Determine the [x, y] coordinate at the center of the cell enclosing the given text.  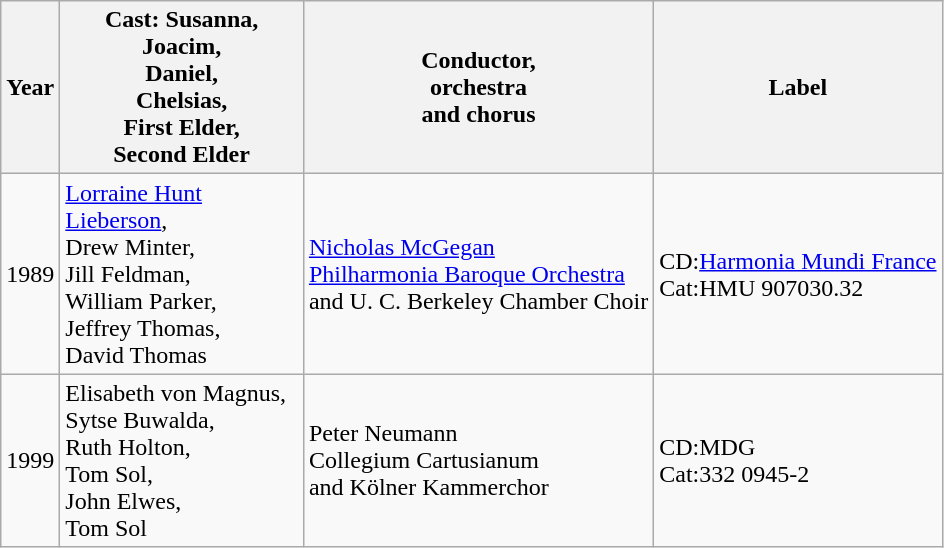
Conductor,orchestraand chorus [478, 88]
Cast: Susanna,Joacim,Daniel,Chelsias,First Elder,Second Elder [182, 88]
1989 [30, 274]
Nicholas McGeganPhilharmonia Baroque Orchestra and U. C. Berkeley Chamber Choir [478, 274]
CD:MDG Cat:332 0945-2 [798, 460]
Peter Neumann Collegium Cartusianum and Kölner Kammerchor [478, 460]
Year [30, 88]
1999 [30, 460]
Elisabeth von Magnus,Sytse Buwalda,Ruth Holton,Tom Sol,John Elwes,Tom Sol [182, 460]
CD:Harmonia Mundi France Cat:HMU 907030.32 [798, 274]
Label [798, 88]
Lorraine Hunt Lieberson,Drew Minter,Jill Feldman,William Parker,Jeffrey Thomas,David Thomas [182, 274]
